Capture the cell that displays the provided text and extract its (X, Y) central coordinate. 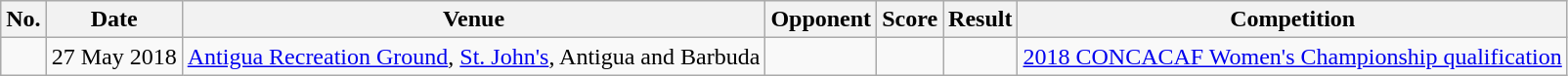
2018 CONCACAF Women's Championship qualification (1292, 57)
Date (113, 19)
Score (910, 19)
27 May 2018 (113, 57)
Venue (473, 19)
Competition (1292, 19)
Result (980, 19)
Antigua Recreation Ground, St. John's, Antigua and Barbuda (473, 57)
No. (23, 19)
Opponent (821, 19)
